Provide the [X, Y] coordinate of the cell's center where the given text is located.  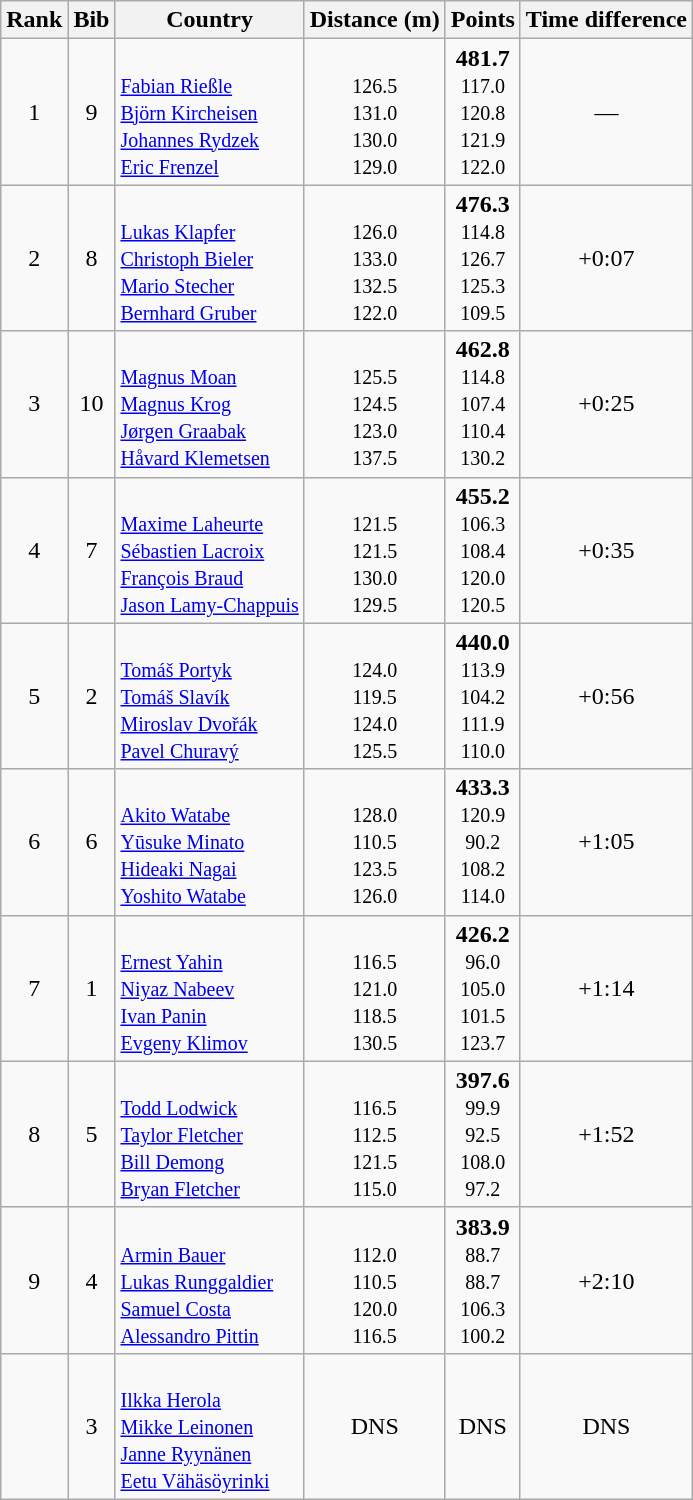
Ernest YahinNiyaz NabeevIvan PaninEvgeny Klimov [210, 988]
121.5121.5130.0129.5 [374, 550]
Distance (m) [374, 20]
126.0133.0132.5122.0 [374, 258]
Bib [92, 20]
426.296.0105.0101.5123.7 [482, 988]
+0:25 [606, 404]
+0:56 [606, 696]
Points [482, 20]
433.3120.990.2108.2114.0 [482, 842]
Ilkka HerolaMikke LeinonenJanne RyynänenEetu Vähäsöyrinki [210, 1426]
455.2106.3108.4120.0120.5 [482, 550]
112.0110.5120.0116.5 [374, 1280]
+1:52 [606, 1134]
383.988.788.7106.3100.2 [482, 1280]
+1:05 [606, 842]
397.699.992.5108.097.2 [482, 1134]
— [606, 112]
481.7117.0120.8121.9122.0 [482, 112]
Maxime LaheurteSébastien LacroixFrançois BraudJason Lamy-Chappuis [210, 550]
Lukas KlapferChristoph BielerMario StecherBernhard Gruber [210, 258]
+0:35 [606, 550]
116.5112.5121.5115.0 [374, 1134]
126.5131.0130.0129.0 [374, 112]
+1:14 [606, 988]
+2:10 [606, 1280]
125.5124.5123.0137.5 [374, 404]
116.5121.0118.5130.5 [374, 988]
Country [210, 20]
Magnus MoanMagnus KrogJørgen GraabakHåvard Klemetsen [210, 404]
Todd LodwickTaylor FletcherBill DemongBryan Fletcher [210, 1134]
476.3114.8126.7125.3109.5 [482, 258]
Rank [34, 20]
Fabian RießleBjörn KircheisenJohannes RydzekEric Frenzel [210, 112]
124.0119.5124.0125.5 [374, 696]
Akito WatabeYūsuke MinatoHideaki NagaiYoshito Watabe [210, 842]
Time difference [606, 20]
Tomáš PortykTomáš SlavíkMiroslav DvořákPavel Churavý [210, 696]
+0:07 [606, 258]
440.0113.9104.2111.9110.0 [482, 696]
Armin BauerLukas RunggaldierSamuel CostaAlessandro Pittin [210, 1280]
10 [92, 404]
128.0110.5123.5126.0 [374, 842]
462.8114.8107.4110.4130.2 [482, 404]
